Determine the (x, y) coordinate at the center of the cell enclosing the given text.  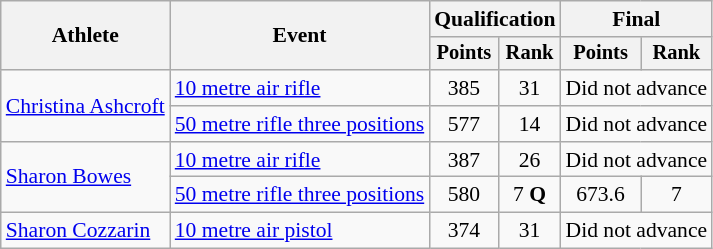
26 (530, 160)
387 (464, 160)
Qualification (494, 19)
580 (464, 195)
Christina Ashcroft (86, 106)
374 (464, 231)
Sharon Bowes (86, 178)
385 (464, 88)
Sharon Cozzarin (86, 231)
Event (300, 36)
14 (530, 124)
7 (677, 195)
7 Q (530, 195)
Final (637, 19)
673.6 (601, 195)
10 metre air pistol (300, 231)
Athlete (86, 36)
577 (464, 124)
